Extract the (X, Y) coordinate from the center of the cell holding the provided text.  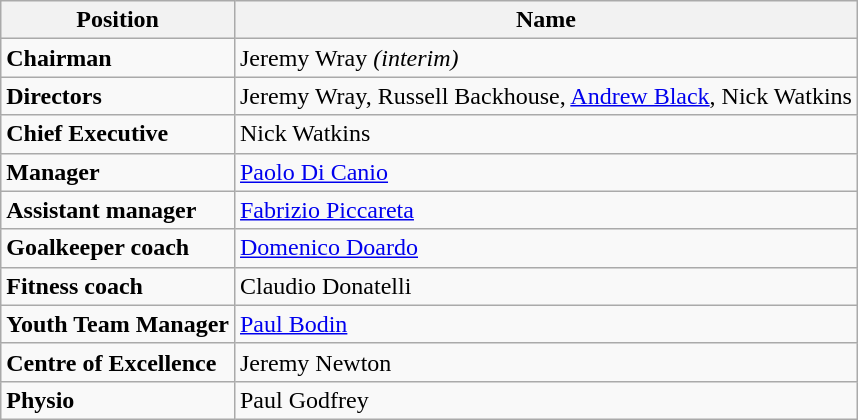
Claudio Donatelli (546, 286)
Goalkeeper coach (118, 248)
Paul Bodin (546, 324)
Fabrizio Piccareta (546, 210)
Name (546, 20)
Directors (118, 96)
Jeremy Wray, Russell Backhouse, Andrew Black, Nick Watkins (546, 96)
Chairman (118, 58)
Youth Team Manager (118, 324)
Nick Watkins (546, 134)
Jeremy Wray (interim) (546, 58)
Chief Executive (118, 134)
Physio (118, 400)
Domenico Doardo (546, 248)
Manager (118, 172)
Paul Godfrey (546, 400)
Paolo Di Canio (546, 172)
Assistant manager (118, 210)
Jeremy Newton (546, 362)
Position (118, 20)
Fitness coach (118, 286)
Centre of Excellence (118, 362)
